Determine the [x, y] coordinate at the center of the cell enclosing the given text.  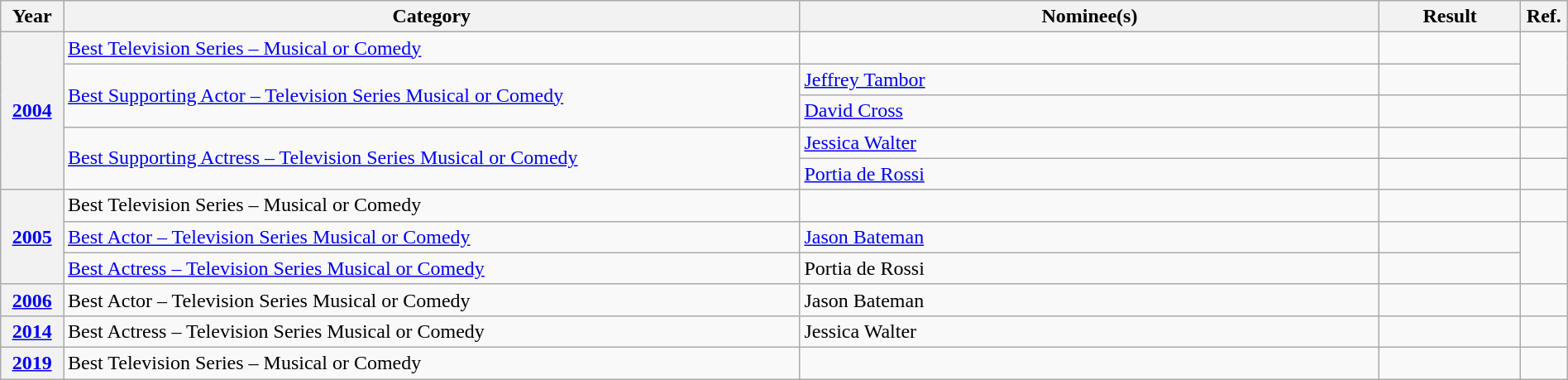
Ref. [1543, 17]
2004 [32, 111]
2006 [32, 300]
2005 [32, 237]
Best Supporting Actress – Television Series Musical or Comedy [432, 158]
Result [1450, 17]
Category [432, 17]
2019 [32, 363]
Jeffrey Tambor [1090, 79]
Nominee(s) [1090, 17]
David Cross [1090, 111]
Best Supporting Actor – Television Series Musical or Comedy [432, 95]
Year [32, 17]
2014 [32, 331]
